Return [X, Y] of the center of cell containing provided text 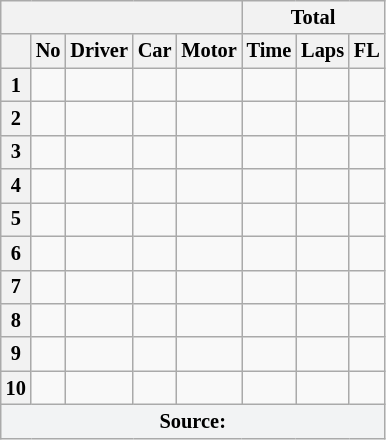
Laps [322, 51]
8 [16, 320]
4 [16, 186]
Source: [193, 421]
5 [16, 219]
7 [16, 287]
Car [155, 51]
Total [314, 17]
9 [16, 354]
No [48, 51]
10 [16, 388]
FL [367, 51]
2 [16, 118]
Driver [98, 51]
3 [16, 152]
Time [270, 51]
Motor [208, 51]
1 [16, 85]
6 [16, 253]
